Return the (x, y) coordinate for the center point of the cell that contains the specified text.  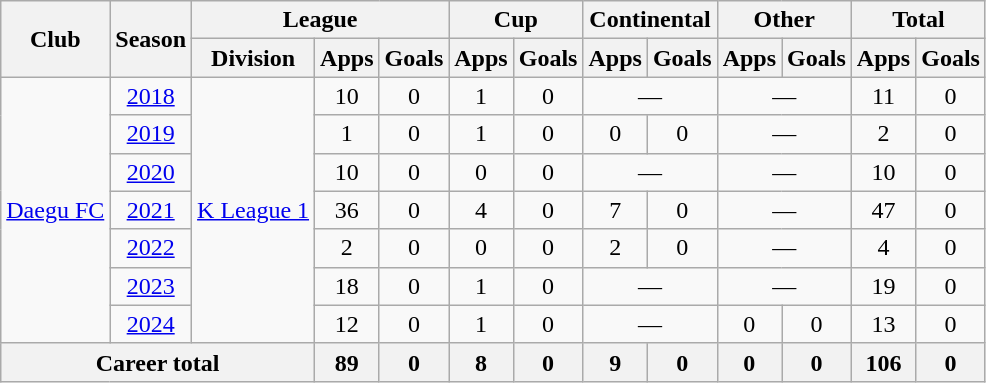
Cup (516, 20)
19 (883, 286)
League (320, 20)
2020 (151, 172)
2018 (151, 96)
9 (615, 362)
2019 (151, 134)
Season (151, 39)
8 (481, 362)
2021 (151, 210)
Other (784, 20)
2023 (151, 286)
Total (918, 20)
18 (347, 286)
36 (347, 210)
Daegu FC (56, 210)
2022 (151, 248)
11 (883, 96)
47 (883, 210)
2024 (151, 324)
89 (347, 362)
Club (56, 39)
K League 1 (254, 210)
12 (347, 324)
106 (883, 362)
Continental (650, 20)
Division (254, 58)
Career total (158, 362)
13 (883, 324)
7 (615, 210)
